Locate the cell with the specified text and output its [x, y] center coordinate. 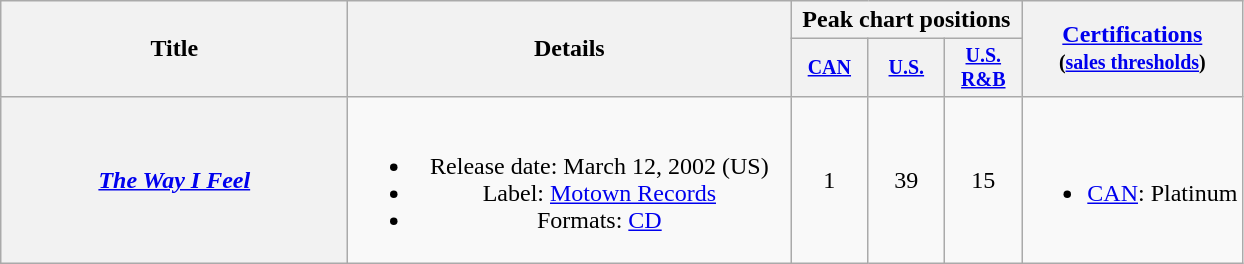
U.S.R&B [984, 68]
Release date: March 12, 2002 (US)Label: Motown RecordsFormats: CD [570, 180]
1 [830, 180]
Certifications(sales thresholds) [1132, 49]
CAN [830, 68]
39 [906, 180]
The Way I Feel [174, 180]
Title [174, 49]
CAN: Platinum [1132, 180]
U.S. [906, 68]
Peak chart positions [906, 20]
15 [984, 180]
Details [570, 49]
